Determine the (X, Y) coordinate at the center of the cell enclosing the given text.  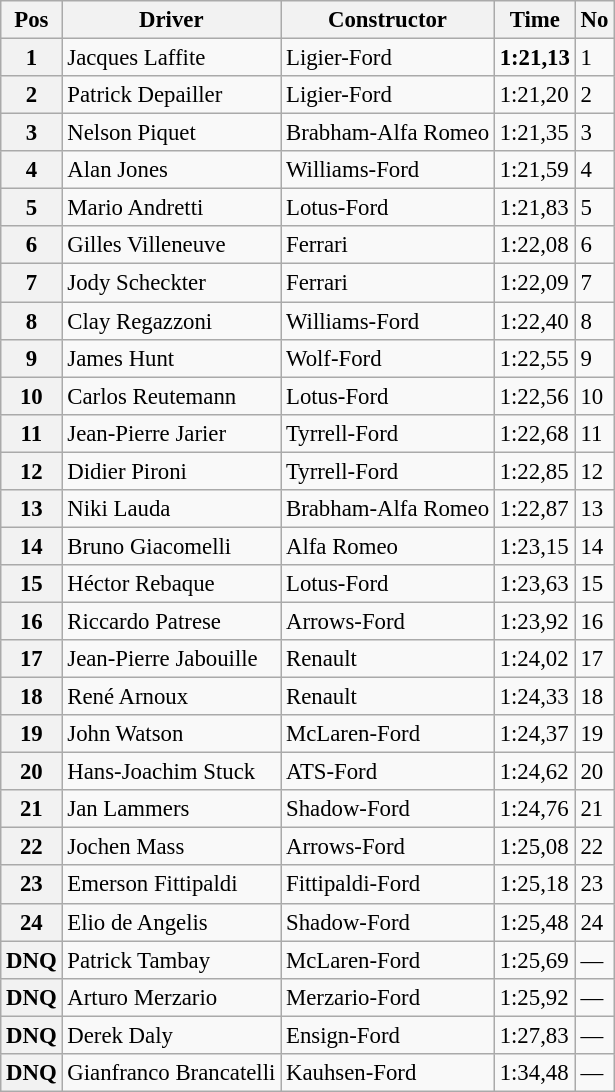
1:25,48 (534, 922)
Pos (32, 20)
Hans-Joachim Stuck (172, 772)
Ensign-Ford (388, 1035)
Wolf-Ford (388, 358)
1:23,15 (534, 546)
1:22,85 (534, 471)
Gilles Villeneuve (172, 245)
Jacques Laffite (172, 58)
1:21,59 (534, 170)
Driver (172, 20)
1:21,20 (534, 95)
Niki Lauda (172, 509)
Fittipaldi-Ford (388, 885)
Jean-Pierre Jarier (172, 433)
Patrick Tambay (172, 960)
1:25,92 (534, 997)
Gianfranco Brancatelli (172, 1073)
Mario Andretti (172, 208)
Carlos Reutemann (172, 396)
Emerson Fittipaldi (172, 885)
Jan Lammers (172, 809)
James Hunt (172, 358)
1:24,02 (534, 659)
Constructor (388, 20)
1:21,13 (534, 58)
Jochen Mass (172, 847)
1:23,63 (534, 584)
1:24,37 (534, 734)
1:22,09 (534, 283)
1:24,76 (534, 809)
Patrick Depailler (172, 95)
1:25,69 (534, 960)
1:25,08 (534, 847)
1:22,55 (534, 358)
1:25,18 (534, 885)
Derek Daly (172, 1035)
Nelson Piquet (172, 133)
Héctor Rebaque (172, 584)
1:22,87 (534, 509)
1:22,08 (534, 245)
Jean-Pierre Jabouille (172, 659)
1:27,83 (534, 1035)
Alan Jones (172, 170)
Jody Scheckter (172, 283)
Alfa Romeo (388, 546)
John Watson (172, 734)
1:34,48 (534, 1073)
Time (534, 20)
Arturo Merzario (172, 997)
René Arnoux (172, 697)
1:22,68 (534, 433)
1:22,56 (534, 396)
1:23,92 (534, 621)
1:24,33 (534, 697)
Kauhsen-Ford (388, 1073)
Riccardo Patrese (172, 621)
Bruno Giacomelli (172, 546)
Didier Pironi (172, 471)
No (594, 20)
Elio de Angelis (172, 922)
1:24,62 (534, 772)
1:21,83 (534, 208)
Merzario-Ford (388, 997)
1:22,40 (534, 321)
Clay Regazzoni (172, 321)
1:21,35 (534, 133)
ATS-Ford (388, 772)
